Determine the [X, Y] coordinate at the center of the cell enclosing the given text.  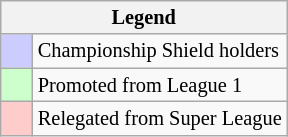
Promoted from League 1 [160, 85]
Legend [144, 17]
Championship Shield holders [160, 51]
Relegated from Super League [160, 118]
